Pinpoint the cell where the given text exists, returning its (x, y) midpoint coordinate. 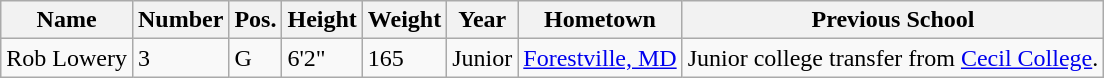
G (256, 58)
165 (404, 58)
Height (322, 20)
3 (180, 58)
Junior college transfer from Cecil College. (893, 58)
Year (482, 20)
Hometown (600, 20)
Name (67, 20)
Weight (404, 20)
Previous School (893, 20)
Forestville, MD (600, 58)
Junior (482, 58)
Number (180, 20)
Pos. (256, 20)
Rob Lowery (67, 58)
6'2" (322, 58)
